For the text-containing cell, return its midpoint in (X, Y) coordinate format. 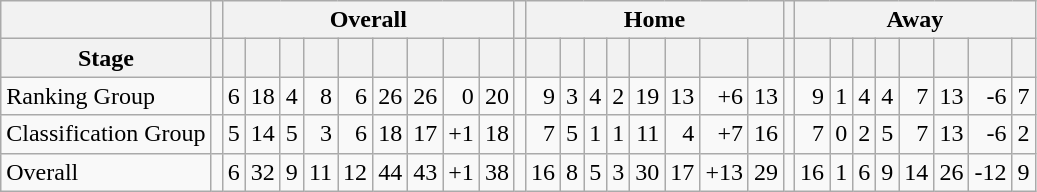
+13 (724, 172)
43 (426, 172)
Stage (106, 58)
+7 (724, 134)
20 (496, 96)
Classification Group (106, 134)
44 (390, 172)
12 (356, 172)
Away (915, 20)
29 (766, 172)
Ranking Group (106, 96)
32 (262, 172)
-12 (990, 172)
30 (648, 172)
38 (496, 172)
+6 (724, 96)
19 (648, 96)
Home (654, 20)
